For the text-containing cell, return its midpoint in [x, y] coordinate format. 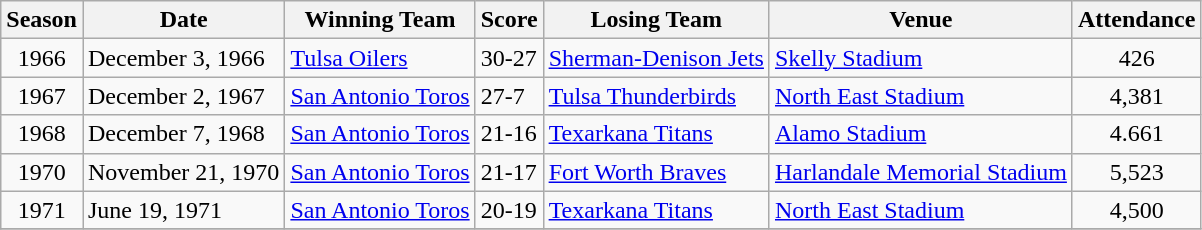
Venue [920, 20]
December 2, 1967 [183, 96]
Losing Team [656, 20]
5,523 [1136, 172]
Sherman-Denison Jets [656, 58]
Season [42, 20]
4.661 [1136, 134]
1970 [42, 172]
June 19, 1971 [183, 210]
1971 [42, 210]
4,500 [1136, 210]
1968 [42, 134]
Fort Worth Braves [656, 172]
21-16 [509, 134]
30-27 [509, 58]
December 3, 1966 [183, 58]
Tulsa Thunderbirds [656, 96]
4,381 [1136, 96]
Skelly Stadium [920, 58]
Alamo Stadium [920, 134]
Score [509, 20]
Tulsa Oilers [380, 58]
December 7, 1968 [183, 134]
20-19 [509, 210]
Date [183, 20]
Winning Team [380, 20]
21-17 [509, 172]
426 [1136, 58]
Attendance [1136, 20]
November 21, 1970 [183, 172]
27-7 [509, 96]
1966 [42, 58]
Harlandale Memorial Stadium [920, 172]
1967 [42, 96]
